From the cell containing the given text, extract its center point as (X, Y) coordinate. 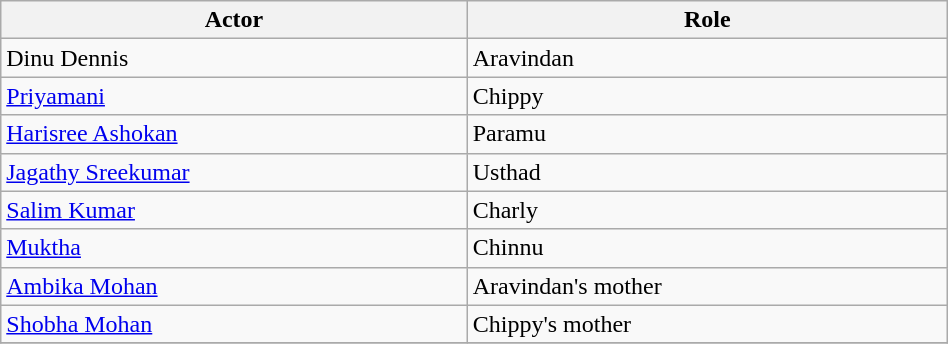
Muktha (234, 248)
Salim Kumar (234, 210)
Chippy's mother (707, 324)
Priyamani (234, 96)
Actor (234, 20)
Jagathy Sreekumar (234, 172)
Ambika Mohan (234, 286)
Shobha Mohan (234, 324)
Chippy (707, 96)
Role (707, 20)
Charly (707, 210)
Chinnu (707, 248)
Usthad (707, 172)
Dinu Dennis (234, 58)
Paramu (707, 134)
Harisree Ashokan (234, 134)
Aravindan's mother (707, 286)
Aravindan (707, 58)
